Find where the given text appears and provide that cell's center as (X, Y) coordinate. 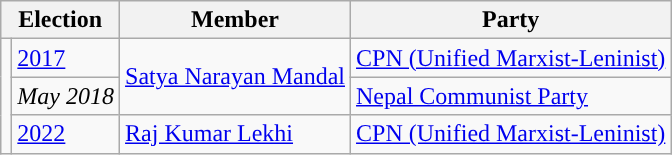
2022 (66, 134)
Member (236, 20)
Raj Kumar Lekhi (236, 134)
Election (60, 20)
May 2018 (66, 96)
2017 (66, 58)
Nepal Communist Party (511, 96)
Satya Narayan Mandal (236, 77)
Party (511, 20)
